Scan for the cell matching the given text and deliver its (x, y) coordinate at center. 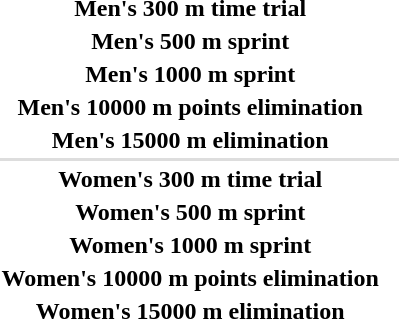
Men's 15000 m elimination (190, 140)
Women's 1000 m sprint (190, 245)
Men's 1000 m sprint (190, 74)
Men's 500 m sprint (190, 41)
Women's 300 m time trial (190, 179)
Men's 10000 m points elimination (190, 107)
Women's 10000 m points elimination (190, 278)
Women's 500 m sprint (190, 212)
